Identify which cell holds the provided text, then report its [x, y] central coordinate. 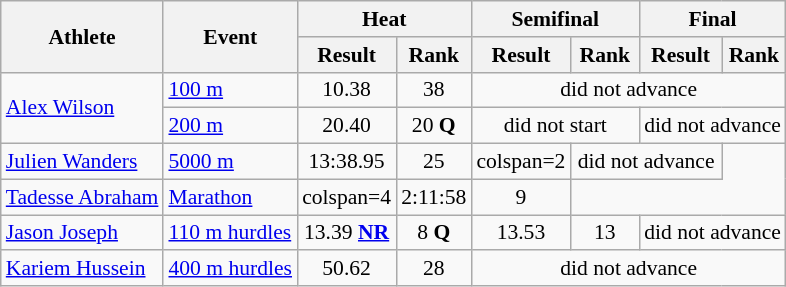
8 Q [434, 233]
colspan=2 [520, 162]
50.62 [346, 269]
400 m hurdles [230, 269]
13.53 [520, 233]
13:38.95 [346, 162]
10.38 [346, 90]
colspan=4 [346, 197]
9 [520, 197]
200 m [230, 126]
5000 m [230, 162]
Athlete [82, 36]
13.39 NR [346, 233]
Julien Wanders [82, 162]
100 m [230, 90]
Event [230, 36]
20 Q [434, 126]
Tadesse Abraham [82, 197]
2:11:58 [434, 197]
Marathon [230, 197]
25 [434, 162]
28 [434, 269]
38 [434, 90]
20.40 [346, 126]
Jason Joseph [82, 233]
Alex Wilson [82, 108]
Heat [384, 19]
Kariem Hussein [82, 269]
110 m hurdles [230, 233]
Semifinal [555, 19]
13 [604, 233]
did not start [555, 126]
Final [712, 19]
